Provide the (X, Y) coordinate of the cell's center where the given text is located.  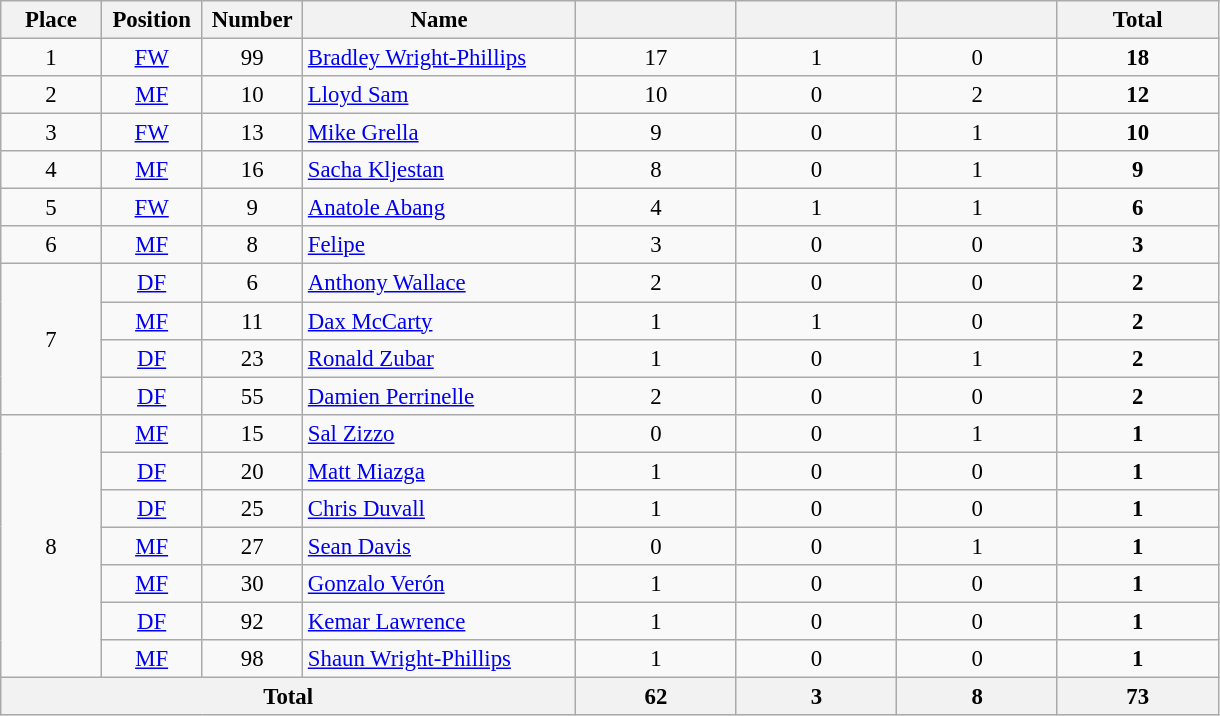
30 (252, 584)
Matt Miazga (440, 471)
23 (252, 358)
12 (1138, 95)
Number (252, 20)
11 (252, 321)
98 (252, 659)
Name (440, 20)
Kemar Lawrence (440, 621)
Damien Perrinelle (440, 396)
27 (252, 546)
Gonzalo Verón (440, 584)
62 (656, 697)
Felipe (440, 245)
5 (52, 208)
Sal Zizzo (440, 433)
Ronald Zubar (440, 358)
Place (52, 20)
Chris Duvall (440, 509)
7 (52, 339)
Sacha Kljestan (440, 170)
16 (252, 170)
18 (1138, 58)
Position (152, 20)
Anthony Wallace (440, 283)
Lloyd Sam (440, 95)
13 (252, 133)
73 (1138, 697)
15 (252, 433)
Shaun Wright-Phillips (440, 659)
92 (252, 621)
55 (252, 396)
99 (252, 58)
Bradley Wright-Phillips (440, 58)
20 (252, 471)
25 (252, 509)
Anatole Abang (440, 208)
Mike Grella (440, 133)
Dax McCarty (440, 321)
Sean Davis (440, 546)
17 (656, 58)
